Extract the [X, Y] coordinate from the center of the cell holding the provided text.  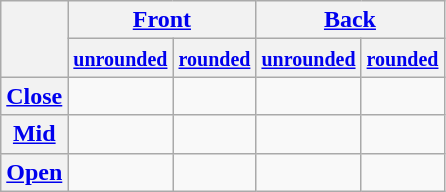
Back [350, 20]
Front [162, 20]
Close [34, 96]
Open [34, 172]
Mid [34, 134]
